Identify which cell holds the provided text, then report its [X, Y] central coordinate. 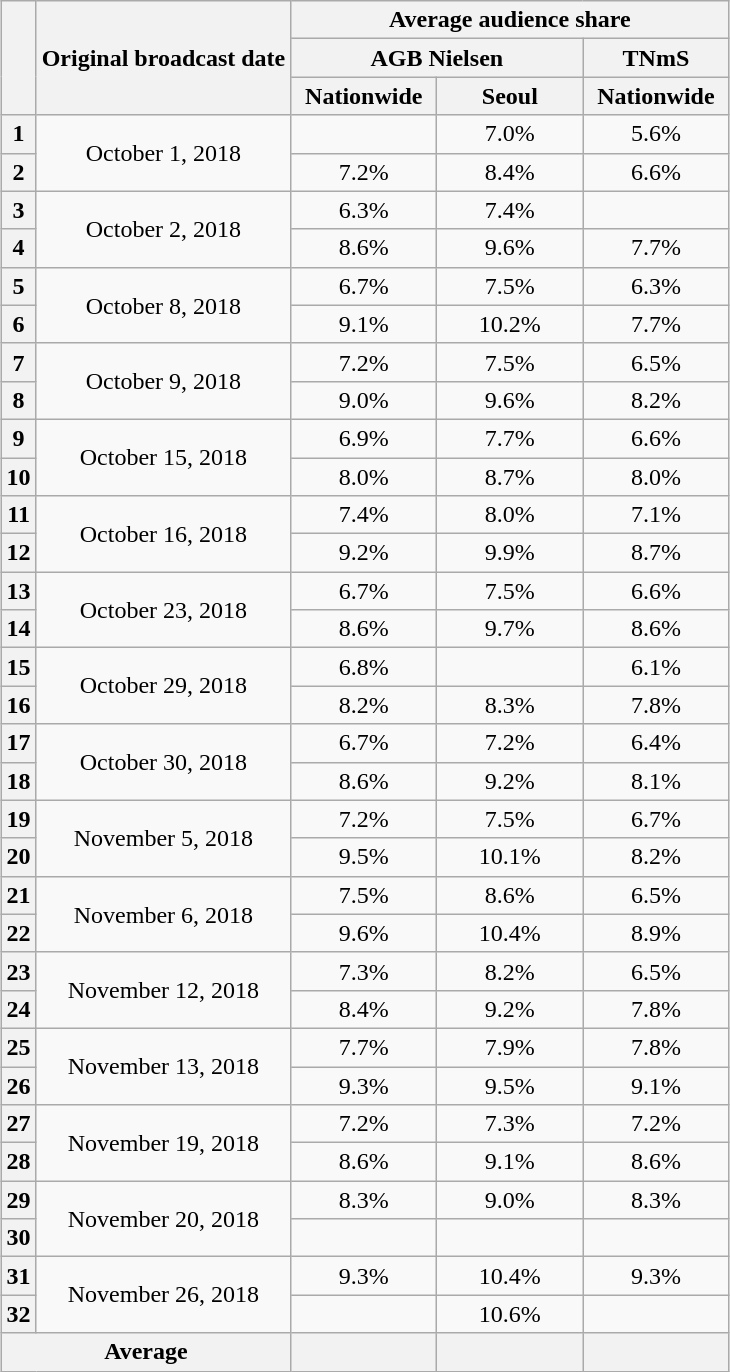
4 [18, 248]
October 2, 2018 [164, 229]
5 [18, 286]
TNmS [656, 58]
November 13, 2018 [164, 1066]
Seoul [510, 96]
17 [18, 743]
October 29, 2018 [164, 686]
24 [18, 1009]
7.1% [656, 515]
1 [18, 134]
October 15, 2018 [164, 457]
November 12, 2018 [164, 990]
10 [18, 477]
9.9% [510, 553]
31 [18, 1276]
9.7% [510, 629]
10.6% [510, 1314]
6.9% [364, 438]
Average audience share [510, 20]
6.4% [656, 743]
29 [18, 1200]
7.9% [510, 1047]
6.1% [656, 667]
13 [18, 591]
October 8, 2018 [164, 305]
October 30, 2018 [164, 762]
27 [18, 1124]
November 20, 2018 [164, 1219]
November 26, 2018 [164, 1295]
6 [18, 324]
32 [18, 1314]
7.0% [510, 134]
8.9% [656, 933]
Original broadcast date [164, 58]
21 [18, 895]
15 [18, 667]
6.8% [364, 667]
Average [146, 1352]
10.2% [510, 324]
AGB Nielsen [437, 58]
26 [18, 1085]
October 16, 2018 [164, 534]
10.1% [510, 857]
30 [18, 1238]
7 [18, 362]
16 [18, 705]
3 [18, 210]
2 [18, 172]
October 23, 2018 [164, 610]
18 [18, 781]
November 5, 2018 [164, 838]
25 [18, 1047]
November 6, 2018 [164, 914]
November 19, 2018 [164, 1143]
9 [18, 438]
12 [18, 553]
5.6% [656, 134]
11 [18, 515]
19 [18, 819]
14 [18, 629]
8.1% [656, 781]
20 [18, 857]
October 1, 2018 [164, 153]
8 [18, 400]
28 [18, 1162]
23 [18, 971]
22 [18, 933]
October 9, 2018 [164, 381]
